Search for the cell housing the specified text and yield its (X, Y) center coordinate. 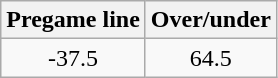
64.5 (210, 58)
-37.5 (74, 58)
Pregame line (74, 20)
Over/under (210, 20)
